Output the [X, Y] coordinate of the center of the cell containing the given text.  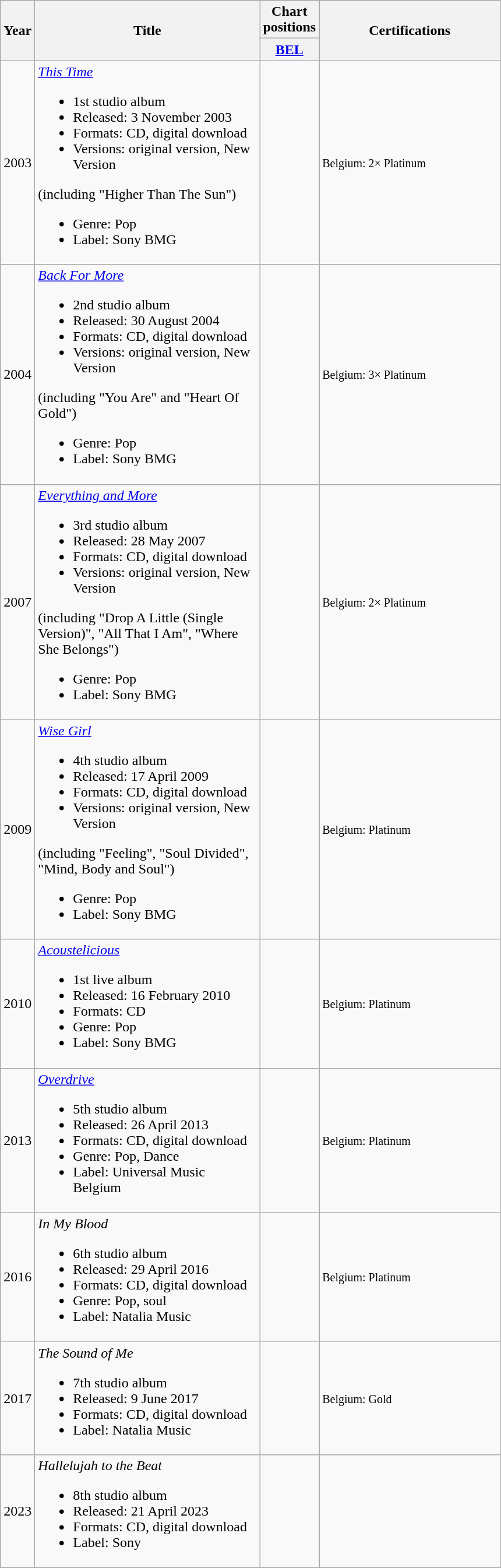
Belgium: Gold [410, 1398]
Title [147, 30]
Overdrive5th studio albumReleased: 26 April 2013Formats: CD, digital downloadGenre: Pop, DanceLabel: Universal Music Belgium [147, 1140]
Certifications [410, 30]
2010 [17, 1003]
2016 [17, 1277]
Belgium: 3× Platinum [410, 374]
In My Blood6th studio albumReleased: 29 April 2016Formats: CD, digital downloadGenre: Pop, soulLabel: Natalia Music [147, 1277]
Chart positions [290, 20]
The Sound of Me7th studio albumReleased: 9 June 2017Formats: CD, digital downloadLabel: Natalia Music [147, 1398]
Acoustelicious1st live albumReleased: 16 February 2010Formats: CDGenre: PopLabel: Sony BMG [147, 1003]
2003 [17, 163]
2004 [17, 374]
2017 [17, 1398]
2007 [17, 602]
Year [17, 30]
2009 [17, 830]
2023 [17, 1511]
2013 [17, 1140]
BEL [290, 50]
Hallelujah to the Beat8th studio albumReleased: 21 April 2023Formats: CD, digital downloadLabel: Sony [147, 1511]
